Output the [X, Y] coordinate of the center of the cell containing the given text.  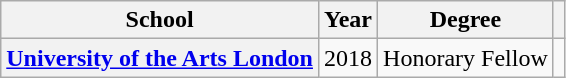
Honorary Fellow [466, 58]
University of the Arts London [160, 58]
2018 [348, 58]
Year [348, 20]
Degree [466, 20]
School [160, 20]
